Capture the cell that displays the provided text and extract its [X, Y] central coordinate. 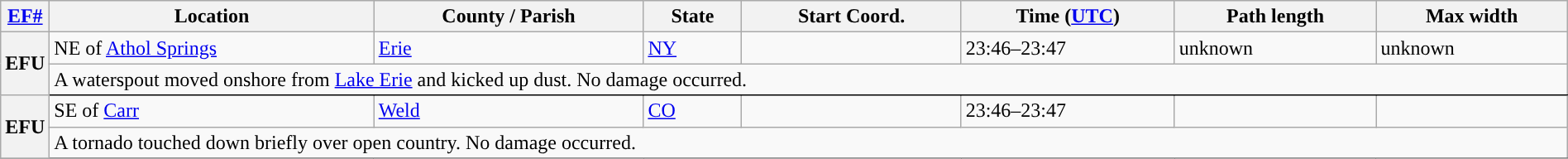
Start Coord. [852, 17]
Path length [1275, 17]
Location [212, 17]
Weld [509, 111]
A tornado touched down briefly over open country. No damage occurred. [809, 142]
NY [693, 48]
SE of Carr [212, 111]
State [693, 17]
County / Parish [509, 17]
EF# [25, 17]
A waterspout moved onshore from Lake Erie and kicked up dust. No damage occurred. [809, 79]
Time (UTC) [1068, 17]
CO [693, 111]
Erie [509, 48]
Max width [1472, 17]
NE of Athol Springs [212, 48]
